Extract the [X, Y] coordinate from the center of the cell holding the provided text.  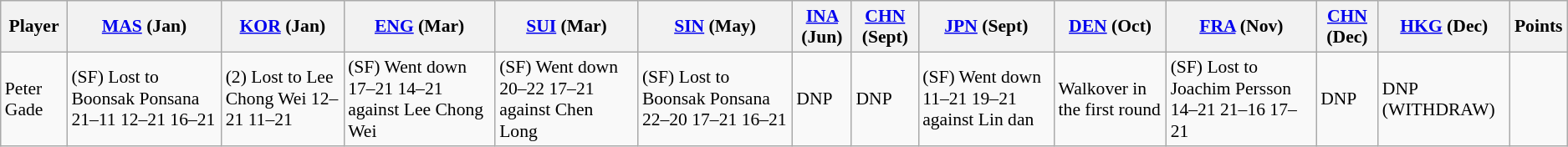
(SF) Lost to Boonsak Ponsana 21–11 12–21 16–21 [144, 99]
(2) Lost to Lee Chong Wei 12–21 11–21 [283, 99]
HKG (Dec) [1444, 27]
ENG (Mar) [420, 27]
SUI (Mar) [567, 27]
Player [34, 27]
FRA (Nov) [1242, 27]
SIN (May) [715, 27]
(SF) Lost to Joachim Persson 14–21 21–16 17–21 [1242, 99]
(SF) Went down 20–22 17–21 against Chen Long [567, 99]
Peter Gade [34, 99]
KOR (Jan) [283, 27]
Walkover in the first round [1111, 99]
CHN (Dec) [1347, 27]
Points [1539, 27]
DNP (WITHDRAW) [1444, 99]
CHN (Sept) [885, 27]
DEN (Oct) [1111, 27]
INA (Jun) [821, 27]
(SF) Went down 11–21 19–21 against Lin dan [986, 99]
(SF) Lost to Boonsak Ponsana 22–20 17–21 16–21 [715, 99]
(SF) Went down 17–21 14–21 against Lee Chong Wei [420, 99]
MAS (Jan) [144, 27]
JPN (Sept) [986, 27]
